From the cell containing the given text, extract its center point as [x, y] coordinate. 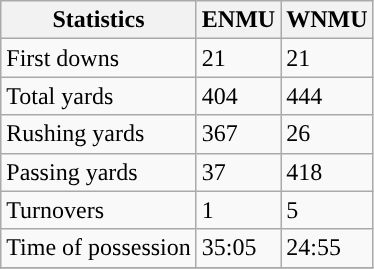
Rushing yards [99, 134]
26 [327, 134]
24:55 [327, 248]
Passing yards [99, 172]
WNMU [327, 20]
418 [327, 172]
5 [327, 210]
444 [327, 96]
367 [238, 134]
First downs [99, 58]
1 [238, 210]
Turnovers [99, 210]
Total yards [99, 96]
37 [238, 172]
Time of possession [99, 248]
Statistics [99, 20]
404 [238, 96]
ENMU [238, 20]
35:05 [238, 248]
